Capture the cell that displays the provided text and extract its [x, y] central coordinate. 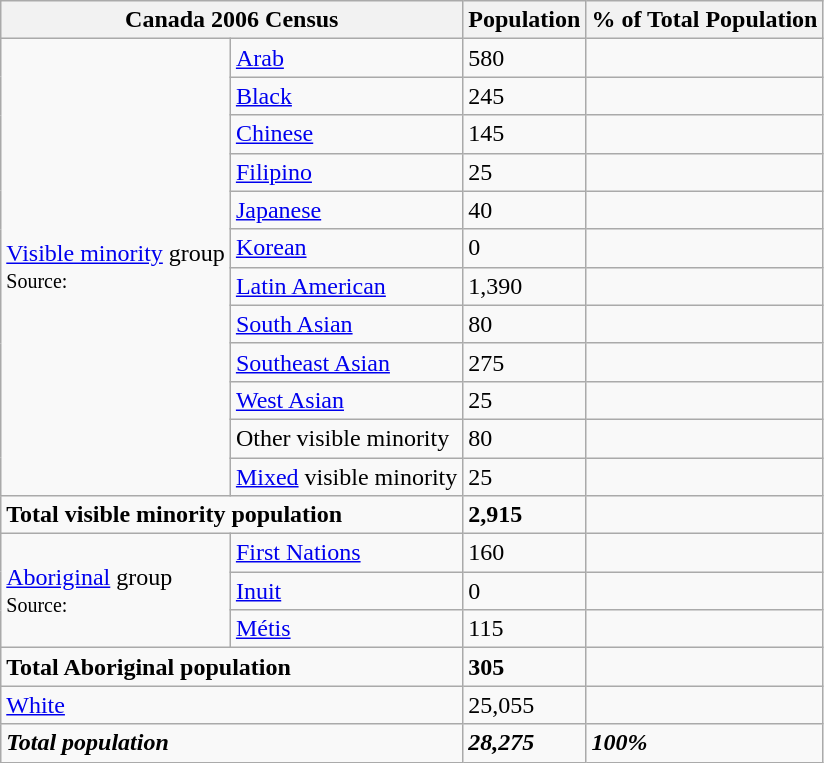
Total visible minority population [232, 515]
Filipino [346, 172]
Canada 2006 Census [232, 20]
% of Total Population [704, 20]
25,055 [524, 705]
160 [524, 553]
Visible minority groupSource: [116, 268]
Korean [346, 248]
115 [524, 629]
100% [704, 743]
Arab [346, 58]
Other visible minority [346, 438]
First Nations [346, 553]
West Asian [346, 400]
145 [524, 134]
Southeast Asian [346, 362]
28,275 [524, 743]
Total population [232, 743]
Inuit [346, 591]
1,390 [524, 286]
Métis [346, 629]
Latin American [346, 286]
White [232, 705]
Aboriginal groupSource: [116, 591]
Mixed visible minority [346, 477]
Black [346, 96]
40 [524, 210]
Chinese [346, 134]
Total Aboriginal population [232, 667]
2,915 [524, 515]
245 [524, 96]
Population [524, 20]
South Asian [346, 324]
275 [524, 362]
580 [524, 58]
Japanese [346, 210]
305 [524, 667]
